Provide the [X, Y] coordinate of the cell's center where the given text is located.  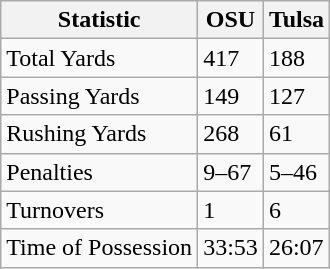
Penalties [100, 172]
9–67 [231, 172]
Rushing Yards [100, 134]
188 [296, 58]
6 [296, 210]
61 [296, 134]
Tulsa [296, 20]
5–46 [296, 172]
1 [231, 210]
149 [231, 96]
Passing Yards [100, 96]
Turnovers [100, 210]
417 [231, 58]
Total Yards [100, 58]
Time of Possession [100, 248]
268 [231, 134]
26:07 [296, 248]
33:53 [231, 248]
Statistic [100, 20]
OSU [231, 20]
127 [296, 96]
